Determine the [x, y] coordinate at the center of the cell enclosing the given text.  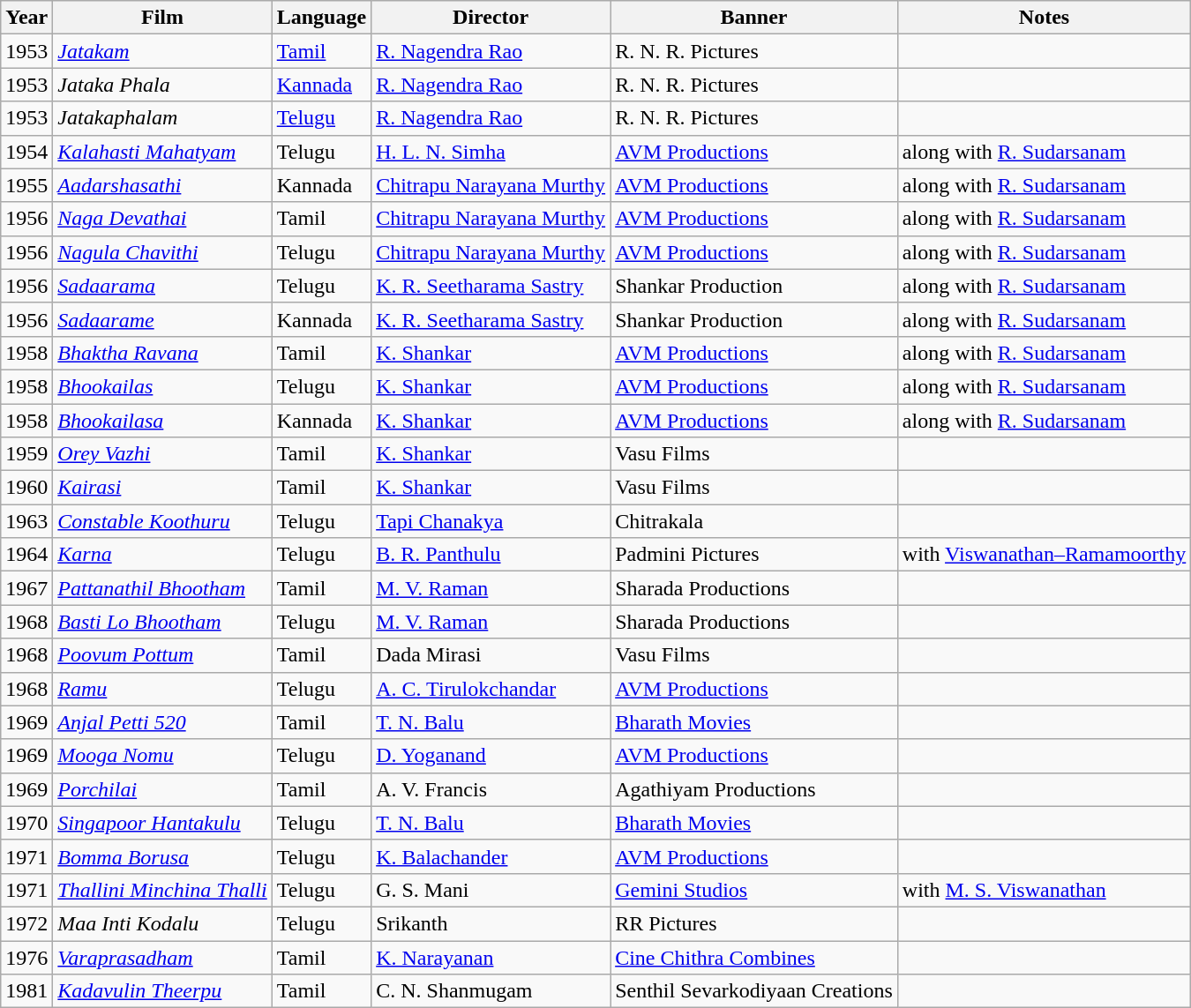
1954 [26, 152]
Basti Lo Bhootham [162, 622]
G. S. Mani [491, 890]
Bhookailas [162, 386]
Sadaarama [162, 286]
Srikanth [491, 923]
Constable Koothuru [162, 521]
Kalahasti Mahatyam [162, 152]
Cine Chithra Combines [754, 957]
1981 [26, 991]
K. Balachander [491, 856]
Pattanathil Bhootham [162, 588]
Bhookailasa [162, 421]
1960 [26, 488]
Porchilai [162, 789]
Dada Mirasi [491, 655]
1967 [26, 588]
Bhaktha Ravana [162, 353]
Singapoor Hantakulu [162, 823]
H. L. N. Simha [491, 152]
C. N. Shanmugam [491, 991]
Senthil Sevarkodiyaan Creations [754, 991]
Poovum Pottum [162, 655]
Nagula Chavithi [162, 252]
A. V. Francis [491, 789]
Jataka Phala [162, 85]
1959 [26, 454]
Sadaarame [162, 319]
RR Pictures [754, 923]
Padmini Pictures [754, 555]
Kairasi [162, 488]
Mooga Nomu [162, 756]
1970 [26, 823]
Film [162, 18]
Thallini Minchina Thalli [162, 890]
Karna [162, 555]
Bomma Borusa [162, 856]
Gemini Studios [754, 890]
1964 [26, 555]
Tapi Chanakya [491, 521]
Orey Vazhi [162, 454]
Notes [1044, 18]
Anjal Petti 520 [162, 722]
Kadavulin Theerpu [162, 991]
Year [26, 18]
Jatakaphalam [162, 118]
with Viswanathan–Ramamoorthy [1044, 555]
Banner [754, 18]
A. C. Tirulokchandar [491, 689]
Ramu [162, 689]
1955 [26, 185]
Jatakam [162, 51]
1976 [26, 957]
B. R. Panthulu [491, 555]
1972 [26, 923]
Naga Devathai [162, 219]
Agathiyam Productions [754, 789]
Director [491, 18]
Aadarshasathi [162, 185]
Language [321, 18]
Chitrakala [754, 521]
K. Narayanan [491, 957]
with M. S. Viswanathan [1044, 890]
Maa Inti Kodalu [162, 923]
Varaprasadham [162, 957]
1963 [26, 521]
D. Yoganand [491, 756]
